Determine the (X, Y) coordinate at the center of the cell enclosing the given text.  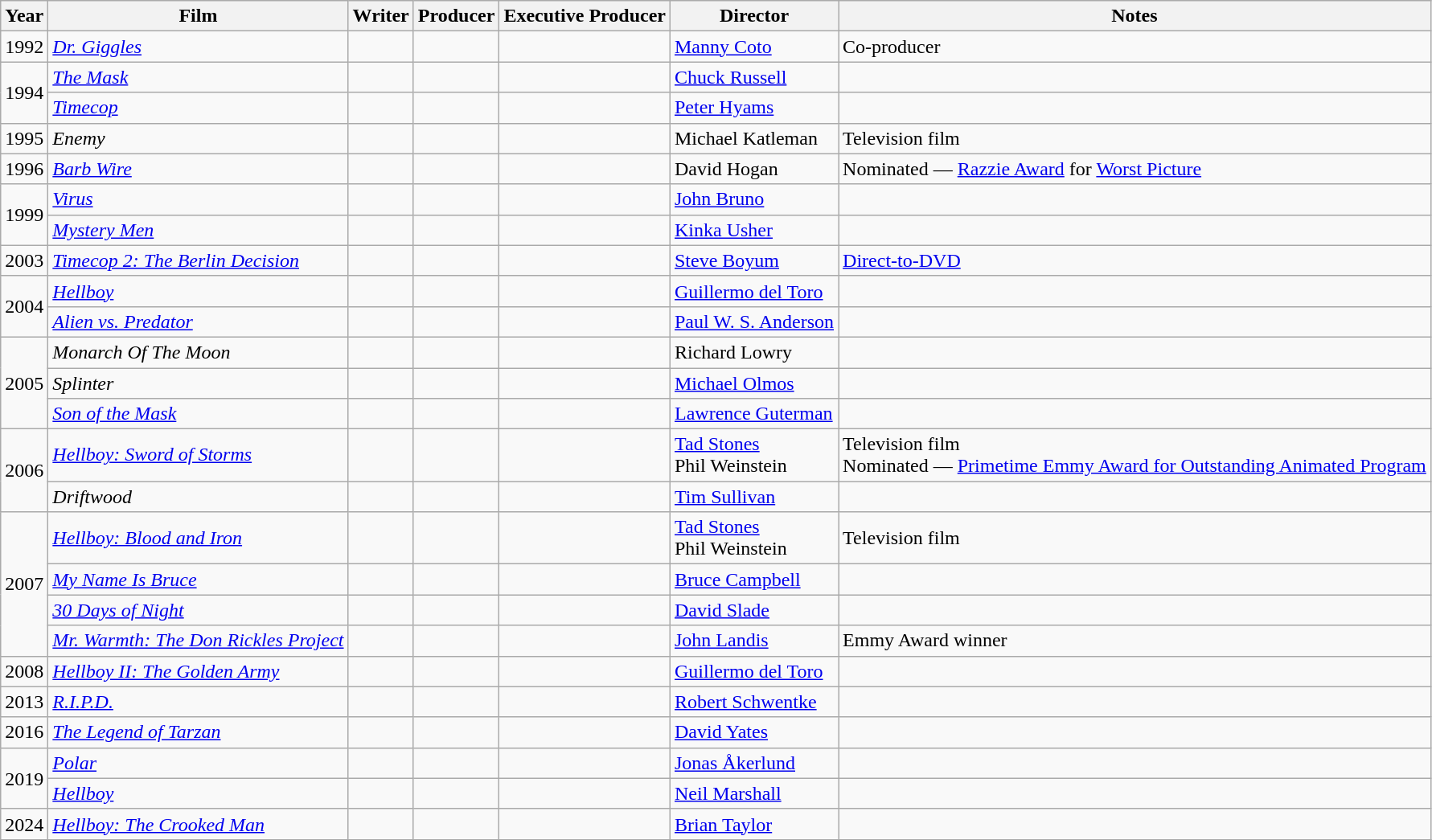
2005 (24, 383)
John Landis (754, 641)
Hellboy II: The Golden Army (198, 671)
2007 (24, 584)
Co-producer (1135, 47)
Emmy Award winner (1135, 641)
Richard Lowry (754, 352)
Nominated — Razzie Award for Worst Picture (1135, 169)
Writer (381, 16)
The Mask (198, 77)
2008 (24, 671)
David Hogan (754, 169)
Notes (1135, 16)
Manny Coto (754, 47)
Barb Wire (198, 169)
30 Days of Night (198, 610)
Director (754, 16)
1995 (24, 138)
Splinter (198, 383)
R.I.P.D. (198, 702)
Direct-to-DVD (1135, 260)
2004 (24, 306)
Lawrence Guterman (754, 414)
2019 (24, 778)
Michael Olmos (754, 383)
Film (198, 16)
Peter Hyams (754, 108)
Kinka Usher (754, 230)
Brian Taylor (754, 824)
1994 (24, 92)
1992 (24, 47)
Timecop (198, 108)
1999 (24, 215)
Driftwood (198, 497)
Tim Sullivan (754, 497)
Enemy (198, 138)
Jonas Åkerlund (754, 763)
1996 (24, 169)
Neil Marshall (754, 793)
The Legend of Tarzan (198, 732)
Hellboy: The Crooked Man (198, 824)
Steve Boyum (754, 260)
Hellboy: Blood and Iron (198, 539)
Timecop 2: The Berlin Decision (198, 260)
Hellboy: Sword of Storms (198, 455)
2016 (24, 732)
2006 (24, 471)
Bruce Campbell (754, 580)
Television filmNominated — Primetime Emmy Award for Outstanding Animated Program (1135, 455)
David Yates (754, 732)
Michael Katleman (754, 138)
Mr. Warmth: The Don Rickles Project (198, 641)
2013 (24, 702)
My Name Is Bruce (198, 580)
Executive Producer (585, 16)
Year (24, 16)
Paul W. S. Anderson (754, 322)
Monarch Of The Moon (198, 352)
Son of the Mask (198, 414)
2003 (24, 260)
Mystery Men (198, 230)
Robert Schwentke (754, 702)
2024 (24, 824)
Dr. Giggles (198, 47)
Alien vs. Predator (198, 322)
John Bruno (754, 199)
Chuck Russell (754, 77)
David Slade (754, 610)
Polar (198, 763)
Producer (457, 16)
Virus (198, 199)
